Extract the (x, y) coordinate from the center of the cell holding the provided text.  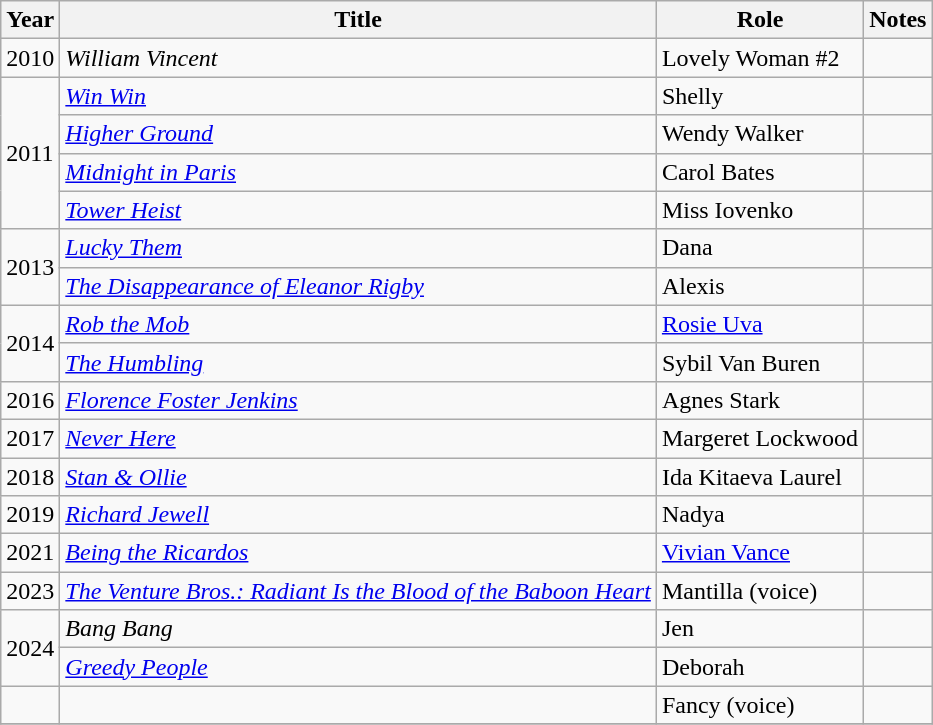
2024 (30, 648)
Jen (760, 629)
2017 (30, 438)
Mantilla (voice) (760, 591)
William Vincent (358, 58)
2018 (30, 477)
The Disappearance of Eleanor Rigby (358, 286)
Lovely Woman #2 (760, 58)
2010 (30, 58)
Never Here (358, 438)
Rob the Mob (358, 324)
Deborah (760, 667)
2013 (30, 267)
Dana (760, 248)
Being the Ricardos (358, 553)
Wendy Walker (760, 134)
The Humbling (358, 362)
2016 (30, 400)
2021 (30, 553)
Fancy (voice) (760, 705)
Higher Ground (358, 134)
Miss Iovenko (760, 210)
Margeret Lockwood (760, 438)
2019 (30, 515)
Alexis (760, 286)
Florence Foster Jenkins (358, 400)
Year (30, 20)
Shelly (760, 96)
Richard Jewell (358, 515)
Nadya (760, 515)
Title (358, 20)
Stan & Ollie (358, 477)
The Venture Bros.: Radiant Is the Blood of the Baboon Heart (358, 591)
2011 (30, 153)
Sybil Van Buren (760, 362)
Bang Bang (358, 629)
2023 (30, 591)
Carol Bates (760, 172)
Greedy People (358, 667)
Agnes Stark (760, 400)
Role (760, 20)
2014 (30, 343)
Ida Kitaeva Laurel (760, 477)
Lucky Them (358, 248)
Win Win (358, 96)
Notes (898, 20)
Tower Heist (358, 210)
Vivian Vance (760, 553)
Midnight in Paris (358, 172)
Rosie Uva (760, 324)
